Return (X, Y) of the center of cell containing provided text 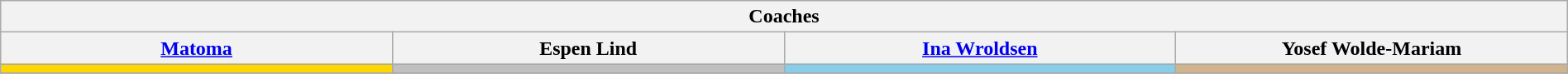
Espen Lind (588, 48)
Coaches (784, 17)
Yosef Wolde-Mariam (1372, 48)
Matoma (197, 48)
Ina Wroldsen (980, 48)
